Identify which cell holds the provided text, then report its [x, y] central coordinate. 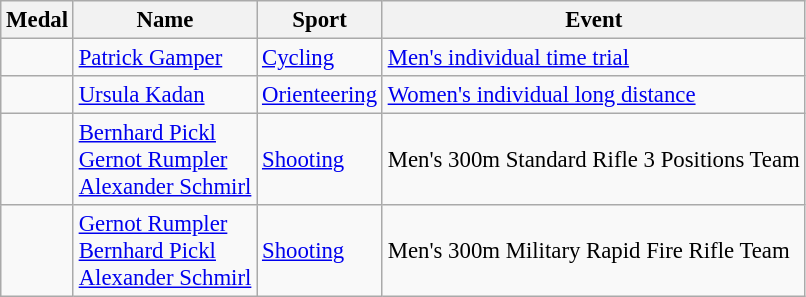
Men's individual time trial [594, 58]
Medal [38, 20]
Gernot RumplerBernhard PicklAlexander Schmirl [164, 251]
Orienteering [320, 95]
Bernhard PicklGernot RumplerAlexander Schmirl [164, 160]
Men's 300m Standard Rifle 3 Positions Team [594, 160]
Sport [320, 20]
Name [164, 20]
Patrick Gamper [164, 58]
Women's individual long distance [594, 95]
Cycling [320, 58]
Ursula Kadan [164, 95]
Event [594, 20]
Men's 300m Military Rapid Fire Rifle Team [594, 251]
